Return (x, y) of the center of cell containing provided text 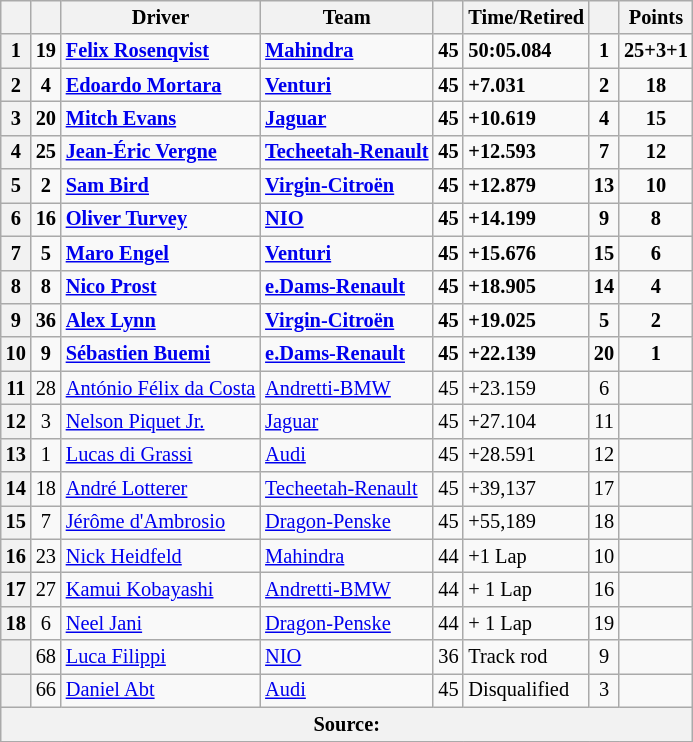
+15.676 (526, 253)
Jean-Éric Vergne (160, 152)
+39,137 (526, 489)
Oliver Turvey (160, 219)
Points (656, 17)
Nico Prost (160, 287)
+12.593 (526, 152)
27 (46, 589)
+12.879 (526, 186)
Nick Heidfeld (160, 556)
+14.199 (526, 219)
Source: (347, 724)
Alex Lynn (160, 320)
Kamui Kobayashi (160, 589)
+23.159 (526, 388)
Daniel Abt (160, 690)
+1 Lap (526, 556)
Neel Jani (160, 623)
Driver (160, 17)
Track rod (526, 657)
Lucas di Grassi (160, 455)
+10.619 (526, 118)
André Lotterer (160, 489)
+55,189 (526, 522)
+27.104 (526, 421)
68 (46, 657)
Felix Rosenqvist (160, 51)
Jérôme d'Ambrosio (160, 522)
Sébastien Buemi (160, 354)
+7.031 (526, 85)
23 (46, 556)
66 (46, 690)
Disqualified (526, 690)
Nelson Piquet Jr. (160, 421)
+18.905 (526, 287)
Team (346, 17)
+22.139 (526, 354)
+28.591 (526, 455)
Time/Retired (526, 17)
25+3+1 (656, 51)
28 (46, 388)
Maro Engel (160, 253)
50:05.084 (526, 51)
António Félix da Costa (160, 388)
+19.025 (526, 320)
Sam Bird (160, 186)
25 (46, 152)
Edoardo Mortara (160, 85)
Luca Filippi (160, 657)
Mitch Evans (160, 118)
